For the text-containing cell, return its midpoint in [X, Y] coordinate format. 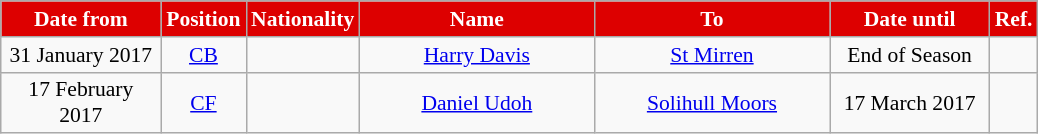
17 March 2017 [910, 102]
Position [204, 19]
Date until [910, 19]
17 February 2017 [81, 102]
Solihull Moors [712, 102]
To [712, 19]
31 January 2017 [81, 55]
Date from [81, 19]
Nationality [302, 19]
CF [204, 102]
Harry Davis [476, 55]
Ref. [1014, 19]
Daniel Udoh [476, 102]
End of Season [910, 55]
St Mirren [712, 55]
Name [476, 19]
CB [204, 55]
